Determine the (X, Y) coordinate at the center of the cell enclosing the given text.  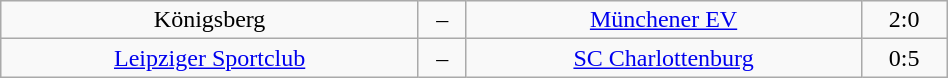
Königsberg (210, 20)
Leipziger Sportclub (210, 58)
Münchener EV (664, 20)
0:5 (904, 58)
2:0 (904, 20)
SC Charlottenburg (664, 58)
